Determine the (x, y) coordinate at the center of the cell enclosing the given text.  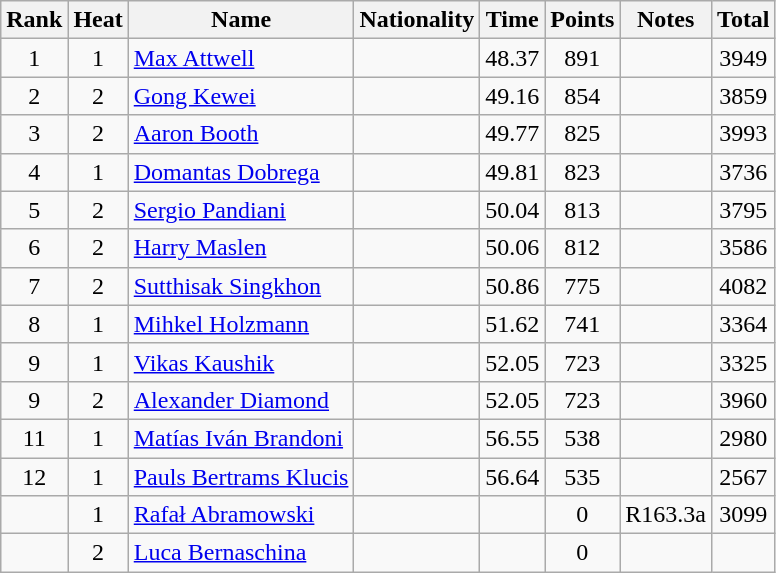
48.37 (512, 58)
891 (582, 58)
Sergio Pandiani (241, 210)
Rank (34, 20)
Max Attwell (241, 58)
3736 (744, 172)
Luca Bernaschina (241, 553)
49.81 (512, 172)
50.04 (512, 210)
538 (582, 438)
56.64 (512, 477)
3795 (744, 210)
Name (241, 20)
5 (34, 210)
2567 (744, 477)
Matías Iván Brandoni (241, 438)
R163.3a (666, 515)
Gong Kewei (241, 96)
535 (582, 477)
741 (582, 324)
49.16 (512, 96)
Nationality (417, 20)
Mihkel Holzmann (241, 324)
Harry Maslen (241, 248)
56.55 (512, 438)
Rafał Abramowski (241, 515)
3993 (744, 134)
Vikas Kaushik (241, 362)
49.77 (512, 134)
3364 (744, 324)
Notes (666, 20)
3586 (744, 248)
11 (34, 438)
Pauls Bertrams Klucis (241, 477)
823 (582, 172)
Aaron Booth (241, 134)
Points (582, 20)
4 (34, 172)
775 (582, 286)
Alexander Diamond (241, 400)
3325 (744, 362)
50.06 (512, 248)
3 (34, 134)
3949 (744, 58)
3099 (744, 515)
812 (582, 248)
854 (582, 96)
Heat (98, 20)
8 (34, 324)
6 (34, 248)
7 (34, 286)
Time (512, 20)
813 (582, 210)
2980 (744, 438)
825 (582, 134)
Total (744, 20)
51.62 (512, 324)
Sutthisak Singkhon (241, 286)
3859 (744, 96)
12 (34, 477)
Domantas Dobrega (241, 172)
4082 (744, 286)
3960 (744, 400)
50.86 (512, 286)
